Extract the (X, Y) coordinate from the center of the cell holding the provided text.  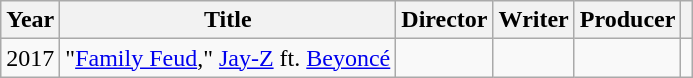
Writer (534, 20)
2017 (30, 58)
Year (30, 20)
"Family Feud," Jay-Z ft. Beyoncé (228, 58)
Director (444, 20)
Title (228, 20)
Producer (628, 20)
